Search for the cell housing the specified text and yield its [X, Y] center coordinate. 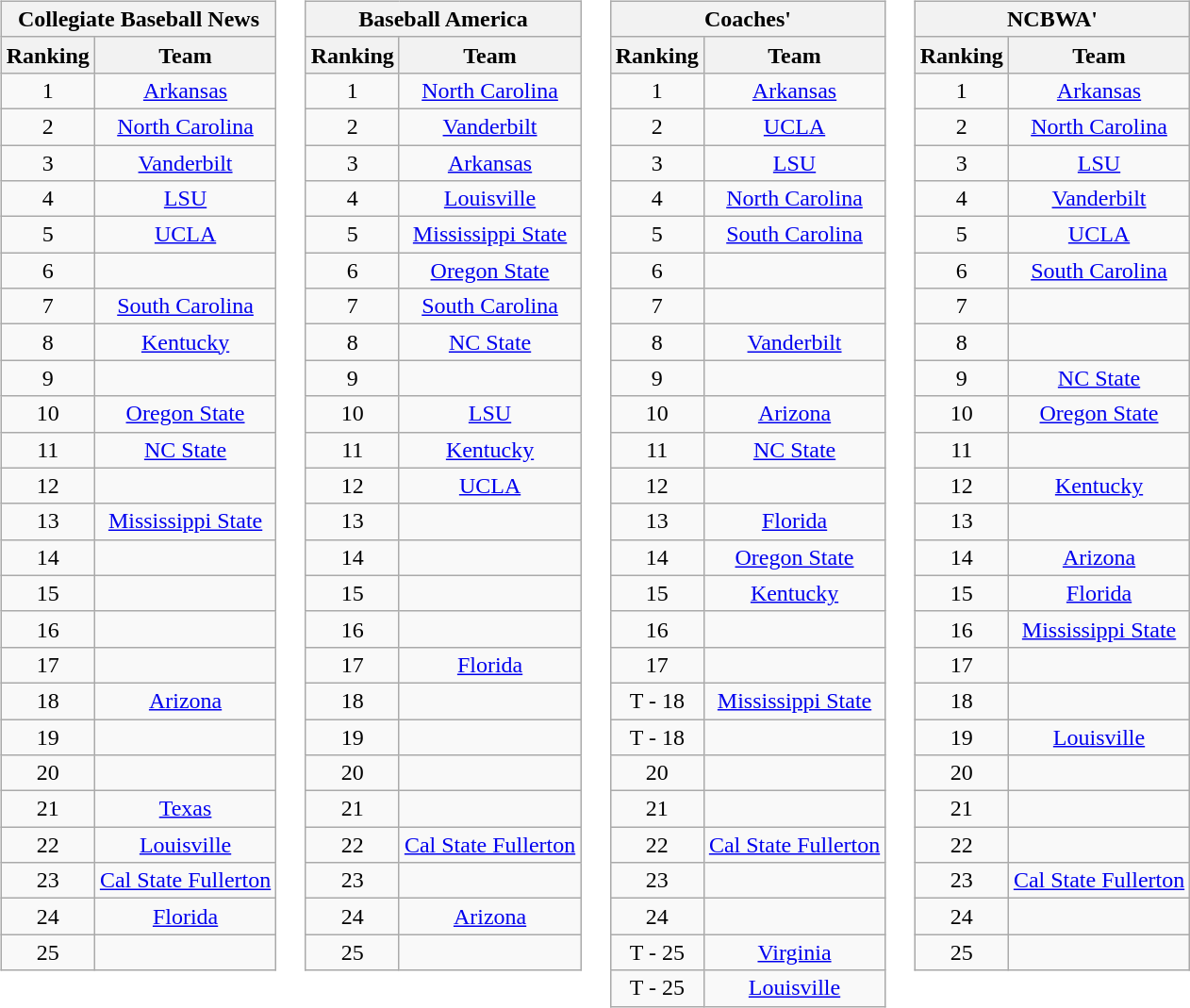
Virginia [794, 952]
NCBWA' [1052, 19]
Collegiate Baseball News [138, 19]
Coaches' [747, 19]
Texas [185, 809]
Baseball America [443, 19]
